Return (X, Y) of the center of cell containing provided text 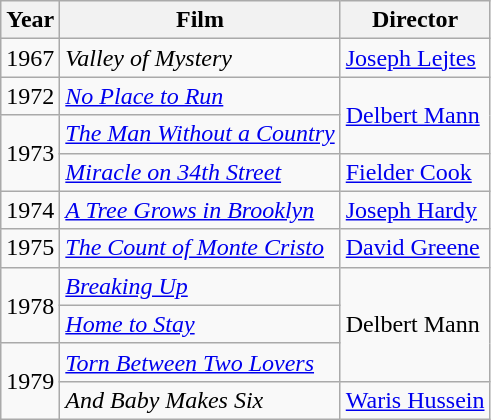
Miracle on 34th Street (200, 172)
And Baby Makes Six (200, 400)
1973 (30, 153)
1974 (30, 210)
No Place to Run (200, 96)
Joseph Lejtes (415, 58)
Valley of Mystery (200, 58)
1979 (30, 381)
Film (200, 20)
Year (30, 20)
1975 (30, 248)
The Count of Monte Cristo (200, 248)
Home to Stay (200, 324)
Joseph Hardy (415, 210)
Fielder Cook (415, 172)
Torn Between Two Lovers (200, 362)
1978 (30, 305)
The Man Without a Country (200, 134)
1967 (30, 58)
Breaking Up (200, 286)
1972 (30, 96)
Waris Hussein (415, 400)
A Tree Grows in Brooklyn (200, 210)
David Greene (415, 248)
Director (415, 20)
